Identify which cell holds the provided text, then report its [x, y] central coordinate. 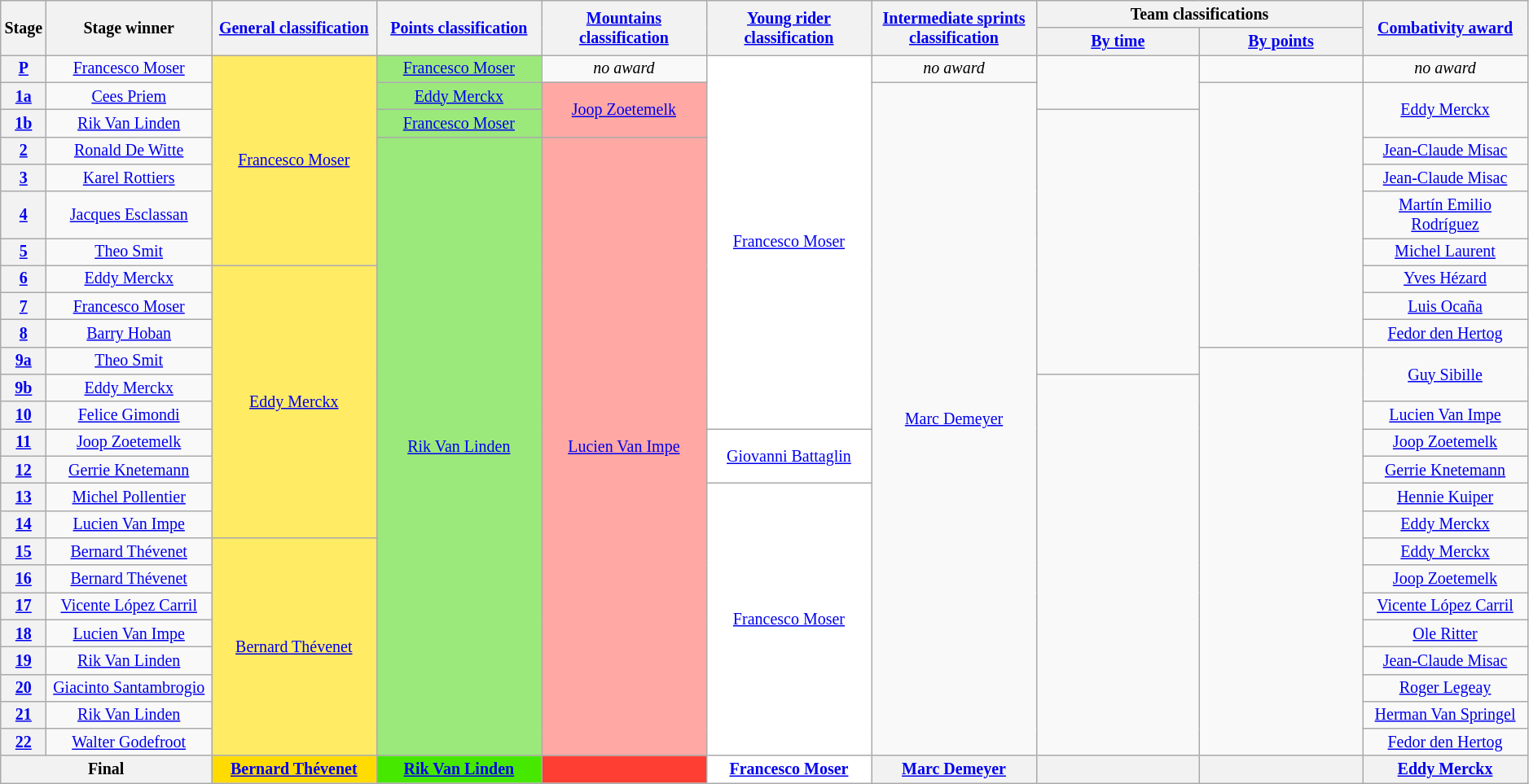
16 [24, 578]
Stage [24, 28]
Jacques Esclassan [129, 215]
Combativity award [1445, 28]
Yves Hézard [1445, 278]
12 [24, 471]
Giovanni Battaglin [789, 456]
5 [24, 252]
Roger Legeay [1445, 687]
P [24, 68]
Michel Laurent [1445, 252]
Cees Priem [129, 96]
21 [24, 715]
2 [24, 150]
19 [24, 661]
Ole Ritter [1445, 633]
18 [24, 633]
Team classifications [1199, 15]
Intermediate sprints classification [955, 28]
Points classification [459, 28]
Martín Emilio Rodríguez [1445, 215]
4 [24, 215]
Barry Hoban [129, 334]
8 [24, 334]
Young rider classification [789, 28]
Felice Gimondi [129, 415]
By time [1118, 42]
Final [106, 770]
Mountains classification [624, 28]
14 [24, 524]
1b [24, 124]
General classification [295, 28]
6 [24, 278]
22 [24, 742]
1a [24, 96]
17 [24, 606]
Ronald De Witte [129, 150]
By points [1281, 42]
Hennie Kuiper [1445, 497]
13 [24, 497]
Karel Rottiers [129, 177]
3 [24, 177]
7 [24, 306]
Luis Ocaña [1445, 306]
Herman Van Springel [1445, 715]
Michel Pollentier [129, 497]
Giacinto Santambrogio [129, 687]
Stage winner [129, 28]
20 [24, 687]
15 [24, 552]
9a [24, 361]
Walter Godefroot [129, 742]
11 [24, 443]
9b [24, 388]
10 [24, 415]
Guy Sibille [1445, 374]
